Output the (x, y) coordinate of the center of the cell containing the given text.  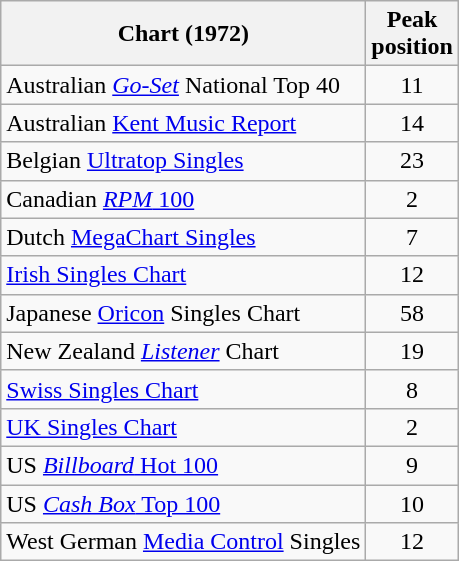
11 (412, 85)
Australian Go-Set National Top 40 (184, 85)
9 (412, 465)
Swiss Singles Chart (184, 389)
Belgian Ultratop Singles (184, 161)
58 (412, 313)
Canadian RPM 100 (184, 199)
19 (412, 351)
Australian Kent Music Report (184, 123)
14 (412, 123)
10 (412, 503)
Irish Singles Chart (184, 275)
8 (412, 389)
US Billboard Hot 100 (184, 465)
New Zealand Listener Chart (184, 351)
23 (412, 161)
West German Media Control Singles (184, 542)
UK Singles Chart (184, 427)
7 (412, 237)
Chart (1972) (184, 34)
US Cash Box Top 100 (184, 503)
Peakposition (412, 34)
Dutch MegaChart Singles (184, 237)
Japanese Oricon Singles Chart (184, 313)
